Capture the cell that displays the provided text and extract its [X, Y] central coordinate. 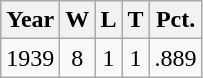
L [108, 20]
1939 [30, 58]
8 [78, 58]
T [136, 20]
.889 [176, 58]
W [78, 20]
Pct. [176, 20]
Year [30, 20]
